Identify which cell holds the provided text, then report its (x, y) central coordinate. 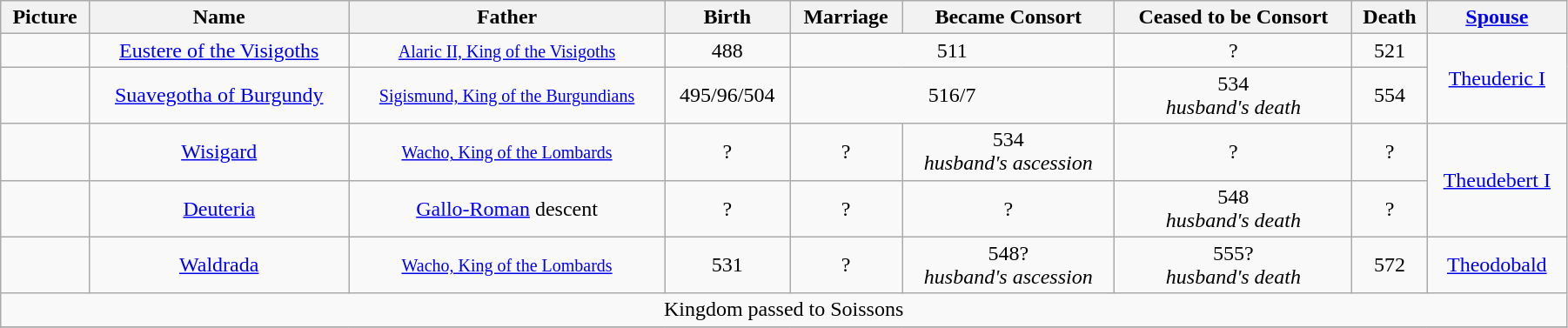
488 (727, 50)
572 (1390, 264)
555?husband's death (1234, 264)
511 (952, 50)
Theuderic I (1497, 78)
Marriage (846, 17)
Wisigard (219, 151)
Gallo-Roman descent (506, 209)
Waldrada (219, 264)
Theudebert I (1497, 180)
Suavegotha of Burgundy (219, 96)
Alaric II, King of the Visigoths (506, 50)
Kingdom passed to Soissons (784, 310)
521 (1390, 50)
534husband's ascession (1008, 151)
Theodobald (1497, 264)
495/96/504 (727, 96)
516/7 (952, 96)
Death (1390, 17)
548husband's death (1234, 209)
Sigismund, King of the Burgundians (506, 96)
Ceased to be Consort (1234, 17)
Became Consort (1008, 17)
554 (1390, 96)
Spouse (1497, 17)
Deuteria (219, 209)
Father (506, 17)
Eustere of the Visigoths (219, 50)
Birth (727, 17)
Picture (45, 17)
548?husband's ascession (1008, 264)
Name (219, 17)
531 (727, 264)
534husband's death (1234, 96)
